Return [x, y] of the center of cell containing provided text 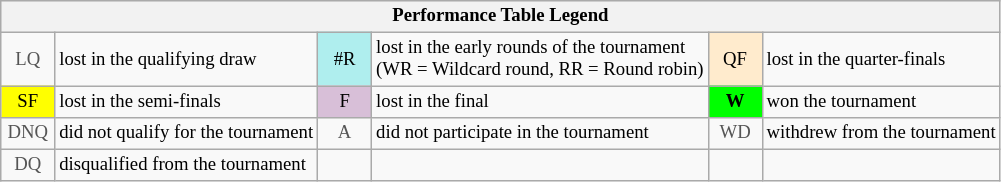
lost in the early rounds of the tournament(WR = Wildcard round, RR = Round robin) [540, 60]
DNQ [28, 134]
lost in the quarter-finals [881, 60]
#R [345, 60]
lost in the semi-finals [186, 102]
SF [28, 102]
QF [735, 60]
disqualified from the tournament [186, 166]
F [345, 102]
A [345, 134]
DQ [28, 166]
won the tournament [881, 102]
W [735, 102]
withdrew from the tournament [881, 134]
did not participate in the tournament [540, 134]
lost in the qualifying draw [186, 60]
lost in the final [540, 102]
Performance Table Legend [500, 16]
WD [735, 134]
LQ [28, 60]
did not qualify for the tournament [186, 134]
